For the text-containing cell, return its midpoint in [X, Y] coordinate format. 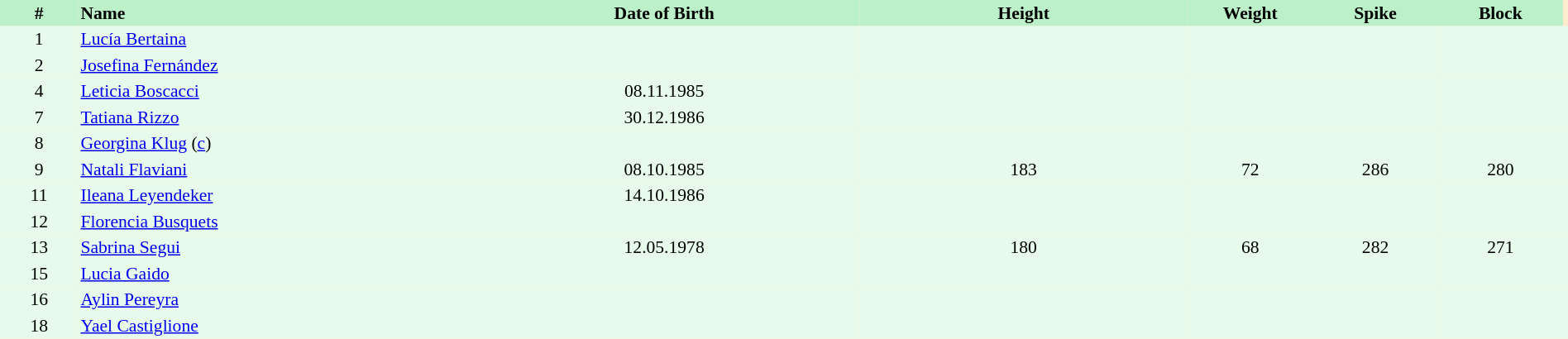
13 [39, 248]
183 [1024, 169]
08.10.1985 [664, 169]
271 [1500, 248]
Josefina Fernández [273, 65]
Lucía Bertaina [273, 40]
Leticia Boscacci [273, 91]
Ileana Leyendeker [273, 195]
Sabrina Segui [273, 248]
1 [39, 40]
11 [39, 195]
30.12.1986 [664, 117]
Tatiana Rizzo [273, 117]
# [39, 13]
68 [1250, 248]
Weight [1250, 13]
282 [1374, 248]
14.10.1986 [664, 195]
72 [1250, 169]
08.11.1985 [664, 91]
15 [39, 274]
Block [1500, 13]
Florencia Busquets [273, 222]
Aylin Pereyra [273, 299]
Natali Flaviani [273, 169]
12.05.1978 [664, 248]
2 [39, 65]
9 [39, 169]
7 [39, 117]
180 [1024, 248]
4 [39, 91]
Name [273, 13]
8 [39, 144]
Lucia Gaido [273, 274]
Yael Castiglione [273, 326]
Height [1024, 13]
Date of Birth [664, 13]
286 [1374, 169]
280 [1500, 169]
18 [39, 326]
16 [39, 299]
Georgina Klug (c) [273, 144]
Spike [1374, 13]
12 [39, 222]
